Identify which cell holds the provided text, then report its (X, Y) central coordinate. 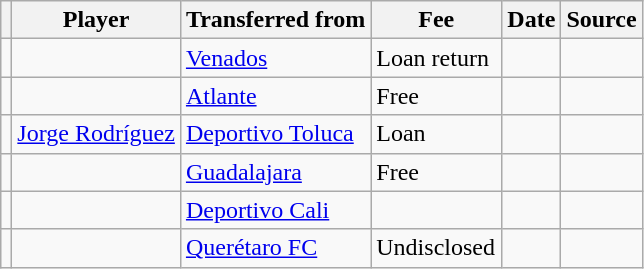
Date (532, 20)
Loan (436, 134)
Querétaro FC (275, 248)
Venados (275, 58)
Atlante (275, 96)
Source (602, 20)
Transferred from (275, 20)
Undisclosed (436, 248)
Guadalajara (275, 172)
Deportivo Toluca (275, 134)
Jorge Rodríguez (96, 134)
Player (96, 20)
Fee (436, 20)
Loan return (436, 58)
Deportivo Cali (275, 210)
